Return [X, Y] of the center of cell containing provided text 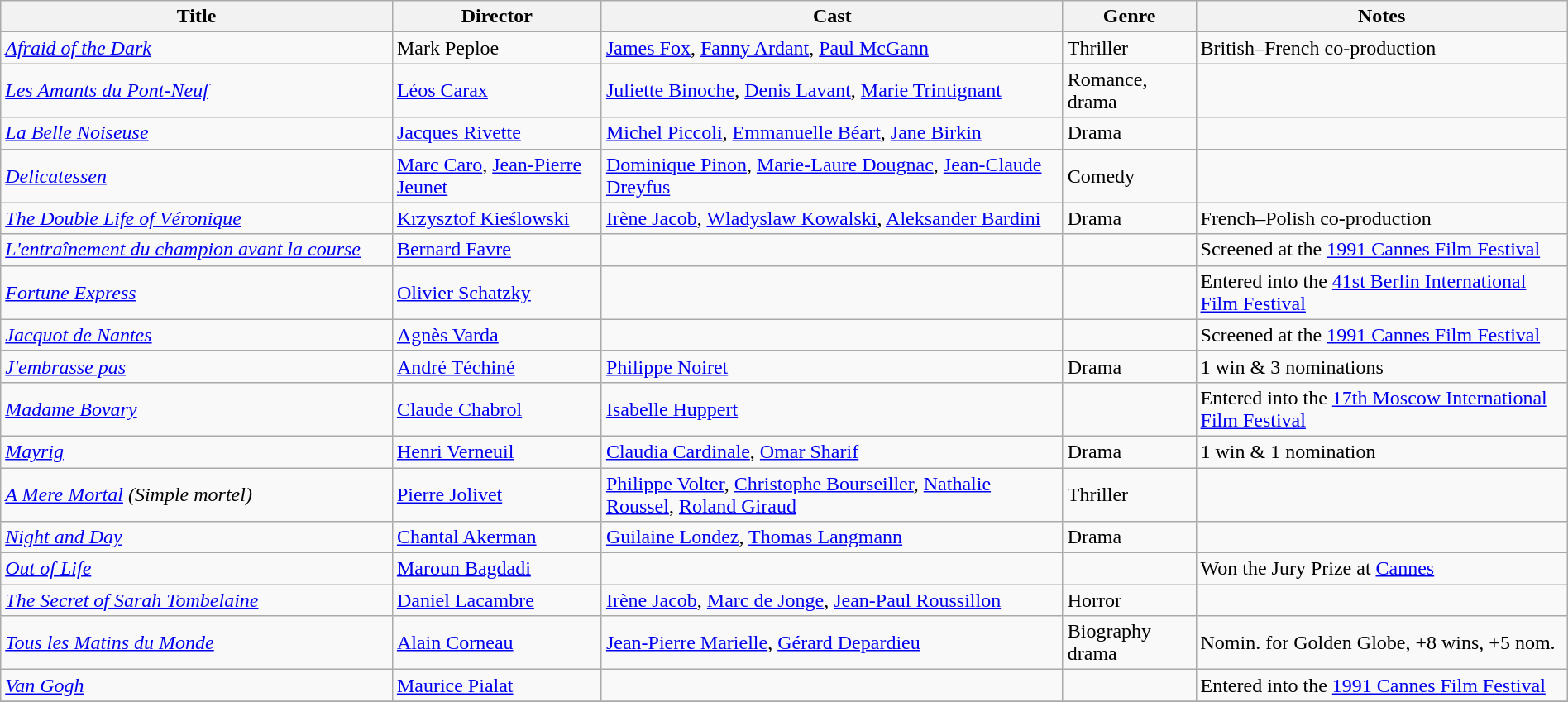
Cast [832, 17]
Jacques Rivette [496, 133]
La Belle Noiseuse [197, 133]
Alain Corneau [496, 643]
Night and Day [197, 537]
A Mere Mortal (Simple mortel) [197, 494]
The Double Life of Véronique [197, 218]
Jacquot de Nantes [197, 335]
British–French co-production [1381, 48]
Comedy [1130, 175]
Irène Jacob, Wladyslaw Kowalski, Aleksander Bardini [832, 218]
Maurice Pialat [496, 685]
Chantal Akerman [496, 537]
L'entraînement du champion avant la course [197, 250]
Notes [1381, 17]
Claudia Cardinale, Omar Sharif [832, 451]
Maroun Bagdadi [496, 569]
Entered into the 17th Moscow International Film Festival [1381, 408]
The Secret of Sarah Tombelaine [197, 600]
Michel Piccoli, Emmanuelle Béart, Jane Birkin [832, 133]
J'embrasse pas [197, 366]
James Fox, Fanny Ardant, Paul McGann [832, 48]
Dominique Pinon, Marie-Laure Dougnac, Jean-Claude Dreyfus [832, 175]
Mayrig [197, 451]
Afraid of the Dark [197, 48]
Delicatessen [197, 175]
1 win & 1 nomination [1381, 451]
Fortune Express [197, 293]
Madame Bovary [197, 408]
Biography drama [1130, 643]
Entered into the 1991 Cannes Film Festival [1381, 685]
Claude Chabrol [496, 408]
Out of Life [197, 569]
Henri Verneuil [496, 451]
Juliette Binoche, Denis Lavant, Marie Trintignant [832, 91]
Agnès Varda [496, 335]
Daniel Lacambre [496, 600]
André Téchiné [496, 366]
Isabelle Huppert [832, 408]
Tous les Matins du Monde [197, 643]
Won the Jury Prize at Cannes [1381, 569]
Krzysztof Kieślowski [496, 218]
Irène Jacob, Marc de Jonge, Jean-Paul Roussillon [832, 600]
Entered into the 41st Berlin International Film Festival [1381, 293]
French–Polish co-production [1381, 218]
Director [496, 17]
Van Gogh [197, 685]
Nomin. for Golden Globe, +8 wins, +5 nom. [1381, 643]
Philippe Volter, Christophe Bourseiller, Nathalie Roussel, Roland Giraud [832, 494]
Genre [1130, 17]
1 win & 3 nominations [1381, 366]
Title [197, 17]
Marc Caro, Jean-Pierre Jeunet [496, 175]
Bernard Favre [496, 250]
Romance, drama [1130, 91]
Les Amants du Pont-Neuf [197, 91]
Mark Peploe [496, 48]
Olivier Schatzky [496, 293]
Horror [1130, 600]
Léos Carax [496, 91]
Pierre Jolivet [496, 494]
Guilaine Londez, Thomas Langmann [832, 537]
Philippe Noiret [832, 366]
Jean-Pierre Marielle, Gérard Depardieu [832, 643]
